Capture the cell that displays the provided text and extract its (x, y) central coordinate. 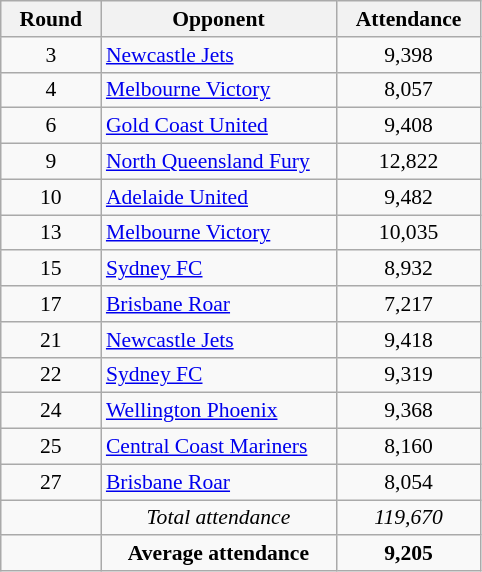
21 (51, 340)
10 (51, 197)
9,408 (408, 126)
119,670 (408, 518)
8,160 (408, 447)
9,319 (408, 375)
Adelaide United (218, 197)
9,482 (408, 197)
9,398 (408, 55)
13 (51, 233)
8,932 (408, 269)
27 (51, 482)
Attendance (408, 19)
9,368 (408, 411)
6 (51, 126)
Total attendance (218, 518)
22 (51, 375)
8,054 (408, 482)
North Queensland Fury (218, 162)
9 (51, 162)
9,418 (408, 340)
Central Coast Mariners (218, 447)
10,035 (408, 233)
15 (51, 269)
Gold Coast United (218, 126)
Wellington Phoenix (218, 411)
7,217 (408, 304)
24 (51, 411)
17 (51, 304)
25 (51, 447)
4 (51, 90)
8,057 (408, 90)
9,205 (408, 554)
3 (51, 55)
Round (51, 19)
12,822 (408, 162)
Average attendance (218, 554)
Opponent (218, 19)
